Locate the cell with the specified text and output its (x, y) center coordinate. 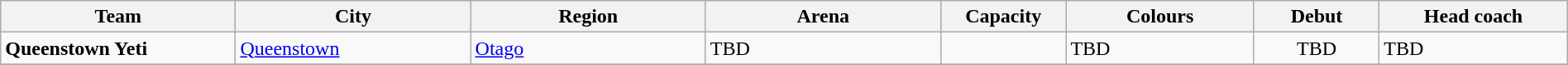
Otago (588, 48)
Colours (1159, 17)
Queenstown (353, 48)
Debut (1317, 17)
Queenstown Yeti (118, 48)
Team (118, 17)
Arena (823, 17)
Region (588, 17)
Head coach (1474, 17)
Capacity (1003, 17)
City (353, 17)
